Find where the given text appears and provide that cell's center as (X, Y) coordinate. 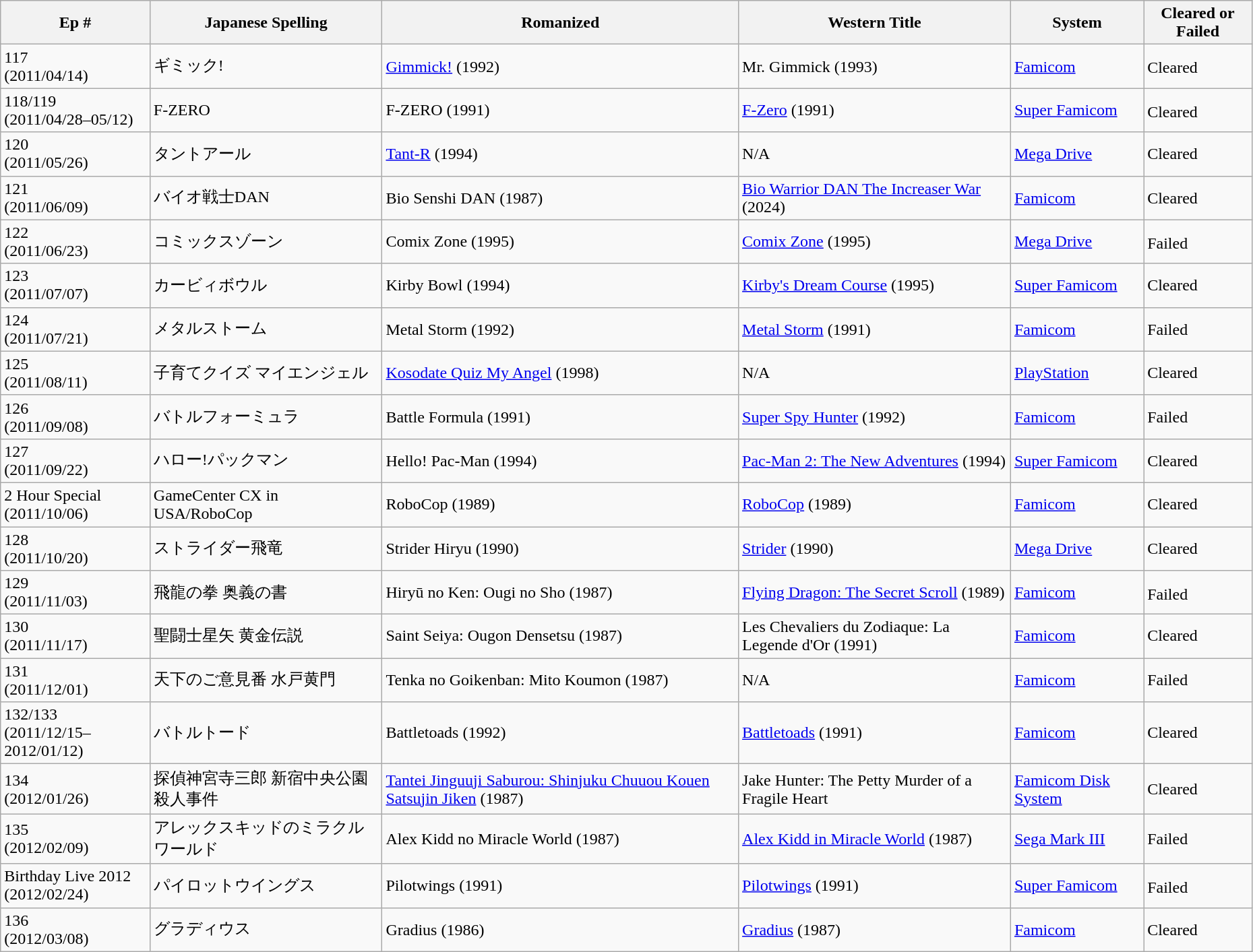
Saint Seiya: Ougon Densetsu (1987) (561, 636)
Bio Warrior DAN The Increaser War (2024) (875, 198)
バトルトード (266, 733)
126(2011/09/08) (75, 416)
117(2011/04/14) (75, 66)
コミックスゾーン (266, 241)
Pac-Man 2: The New Adventures (1994) (875, 461)
Strider (1990) (875, 548)
Western Title (875, 23)
パイロットウイングス (266, 885)
Alex Kidd in Miracle World (1987) (875, 839)
Kirby's Dream Course (1995) (875, 286)
135(2012/02/09) (75, 839)
Birthday Live 2012(2012/02/24) (75, 885)
天下のご意見番 水戸黄門 (266, 680)
Alex Kidd no Miracle World (1987) (561, 839)
Super Spy Hunter (1992) (875, 416)
Sega Mark III (1077, 839)
2 Hour Special(2011/10/06) (75, 504)
Kosodate Quiz My Angel (1998) (561, 373)
Les Chevaliers du Zodiaque: La Legende d'Or (1991) (875, 636)
Famicom Disk System (1077, 789)
Romanized (561, 23)
Gimmick! (1992) (561, 66)
グラディウス (266, 930)
123(2011/07/07) (75, 286)
Gradius (1986) (561, 930)
子育てクイズ マイエンジェル (266, 373)
120(2011/05/26) (75, 154)
Strider Hiryu (1990) (561, 548)
聖闘士星矢 黄金伝説 (266, 636)
Mr. Gimmick (1993) (875, 66)
メタルストーム (266, 329)
Metal Storm (1992) (561, 329)
ハロー!パックマン (266, 461)
134(2012/01/26) (75, 789)
136(2012/03/08) (75, 930)
130(2011/11/17) (75, 636)
F-ZERO (266, 110)
Jake Hunter: The Petty Murder of a Fragile Heart (875, 789)
バイオ戦士DAN (266, 198)
Tenka no Goikenban: Mito Koumon (1987) (561, 680)
Japanese Spelling (266, 23)
Kirby Bowl (1994) (561, 286)
GameCenter CX in USA/RoboCop (266, 504)
127(2011/09/22) (75, 461)
バトルフォーミュラ (266, 416)
Tant-R (1994) (561, 154)
Battle Formula (1991) (561, 416)
タントアール (266, 154)
Hiryū no Ken: Ougi no Sho (1987) (561, 593)
ギミック! (266, 66)
ストライダー飛竜 (266, 548)
121(2011/06/09) (75, 198)
PlayStation (1077, 373)
125(2011/08/11) (75, 373)
飛龍の拳 奥義の書 (266, 593)
Metal Storm (1991) (875, 329)
129(2011/11/03) (75, 593)
アレックスキッドのミラクルワールド (266, 839)
Battletoads (1992) (561, 733)
F-Zero (1991) (875, 110)
128(2011/10/20) (75, 548)
118/119(2011/04/28–05/12) (75, 110)
Hello! Pac-Man (1994) (561, 461)
Ep # (75, 23)
F-ZERO (1991) (561, 110)
Flying Dragon: The Secret Scroll (1989) (875, 593)
124(2011/07/21) (75, 329)
Bio Senshi DAN (1987) (561, 198)
132/133(2011/12/15–2012/01/12) (75, 733)
System (1077, 23)
131(2011/12/01) (75, 680)
Battletoads (1991) (875, 733)
カービィボウル (266, 286)
探偵神宮寺三郎 新宿中央公園殺人事件 (266, 789)
122(2011/06/23) (75, 241)
Tantei Jinguuji Saburou: Shinjuku Chuuou Kouen Satsujin Jiken (1987) (561, 789)
Gradius (1987) (875, 930)
Cleared or Failed (1198, 23)
